Capture the cell that displays the provided text and extract its [X, Y] central coordinate. 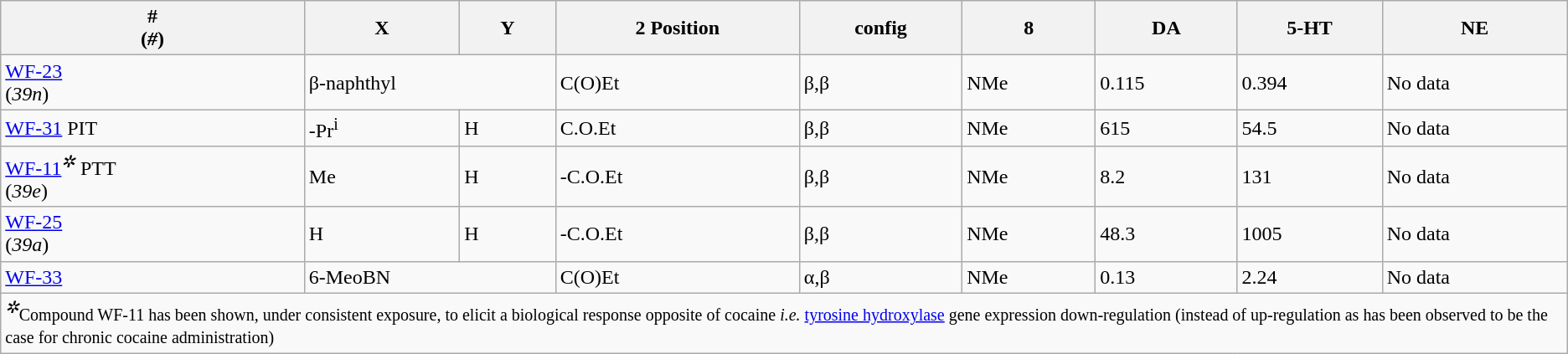
WF-23(39n) [152, 82]
X [382, 28]
0.115 [1166, 82]
#(#) [152, 28]
48.3 [1166, 234]
6-MeoBN [430, 277]
2 Position [677, 28]
5-HT [1310, 28]
54.5 [1310, 129]
1005 [1310, 234]
C.O.Et [677, 129]
α,β [880, 277]
Y [508, 28]
WF-25(39a) [152, 234]
DA [1166, 28]
-Pri [382, 129]
WF-11✲ PTT(39e) [152, 177]
WF-31 PIT [152, 129]
0.394 [1310, 82]
0.13 [1166, 277]
NE [1474, 28]
config [880, 28]
2.24 [1310, 277]
615 [1166, 129]
WF-33 [152, 277]
131 [1310, 177]
8 [1029, 28]
β-naphthyl [430, 82]
8.2 [1166, 177]
Me [382, 177]
